For the text-containing cell, return its midpoint in (X, Y) coordinate format. 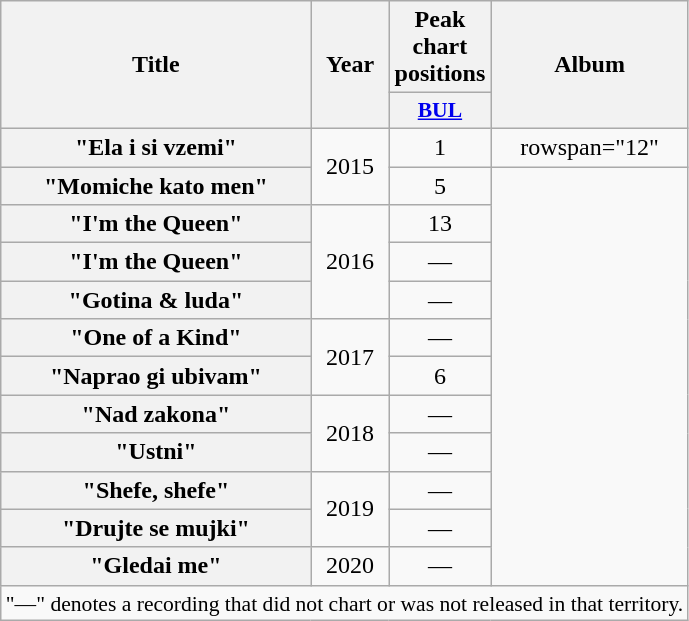
BUL (440, 111)
"Gotina & luda" (156, 300)
"Ela i si vzemi" (156, 147)
"One of a Kind" (156, 338)
"Shefe, shefe" (156, 490)
Year (350, 65)
Album (590, 65)
Peak chart positions (440, 47)
2019 (350, 509)
"Momiche kato men" (156, 185)
"Drujte se mujki" (156, 528)
rowspan="12" (590, 147)
1 (440, 147)
Title (156, 65)
"—" denotes a recording that did not chart or was not released in that territory. (345, 603)
"Gledai me" (156, 566)
5 (440, 185)
13 (440, 224)
2018 (350, 433)
"Ustni" (156, 452)
2016 (350, 262)
2015 (350, 166)
"Nad zakona" (156, 414)
2017 (350, 357)
"Naprao gi ubivam" (156, 376)
2020 (350, 566)
6 (440, 376)
